Return (X, Y) of the center of cell containing provided text 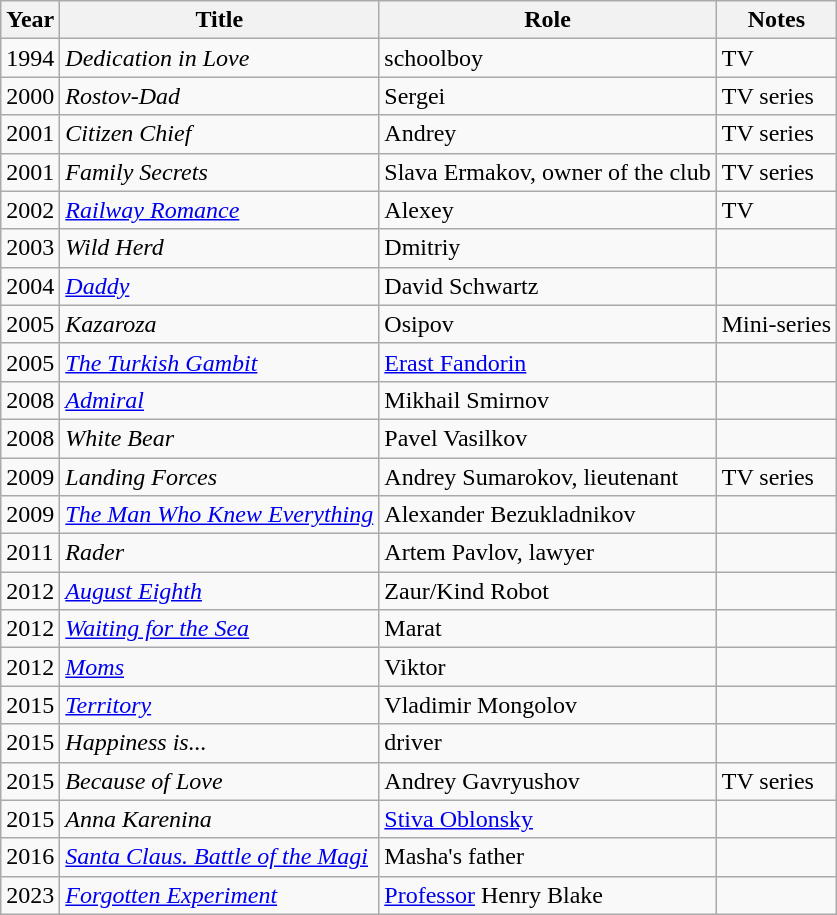
Anna Karenina (220, 819)
Railway Romance (220, 210)
Landing Forces (220, 477)
Admiral (220, 400)
2011 (30, 553)
2003 (30, 248)
driver (548, 743)
David Schwartz (548, 286)
Slava Ermakov, owner of the club (548, 172)
Title (220, 20)
Artem Pavlov, lawyer (548, 553)
The Turkish Gambit (220, 362)
Pavel Vasilkov (548, 438)
Andrey Sumarokov, lieutenant (548, 477)
Dedication in Love (220, 58)
2002 (30, 210)
2004 (30, 286)
Santa Claus. Battle of the Magi (220, 857)
Territory (220, 705)
Rader (220, 553)
Year (30, 20)
Alexey (548, 210)
Role (548, 20)
Osipov (548, 324)
Forgotten Experiment (220, 895)
Dmitriy (548, 248)
Citizen Chief (220, 134)
Wild Herd (220, 248)
Rostov-Dad (220, 96)
Mikhail Smirnov (548, 400)
Zaur/Kind Robot (548, 591)
Happiness is... (220, 743)
Erast Fandorin (548, 362)
Waiting for the Sea (220, 629)
Kazaroza (220, 324)
Family Secrets (220, 172)
Professor Henry Blake (548, 895)
schoolboy (548, 58)
August Eighth (220, 591)
2016 (30, 857)
Andrey (548, 134)
2023 (30, 895)
Masha's father (548, 857)
Stiva Oblonsky (548, 819)
Moms (220, 667)
Sergei (548, 96)
The Man Who Knew Everything (220, 515)
2000 (30, 96)
Daddy (220, 286)
Viktor (548, 667)
1994 (30, 58)
Notes (776, 20)
Andrey Gavryushov (548, 781)
Mini-series (776, 324)
Vladimir Mongolov (548, 705)
Marat (548, 629)
Alexander Bezukladnikov (548, 515)
White Bear (220, 438)
Because of Love (220, 781)
